Extract the (X, Y) coordinate from the center of the cell holding the provided text.  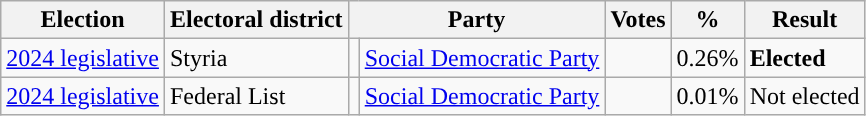
Result (804, 20)
Federal List (256, 96)
Election (83, 20)
0.26% (708, 58)
% (708, 20)
Not elected (804, 96)
Elected (804, 58)
Votes (638, 20)
0.01% (708, 96)
Electoral district (256, 20)
Styria (256, 58)
Party (476, 20)
